Output the [X, Y] coordinate of the center of the cell containing the given text.  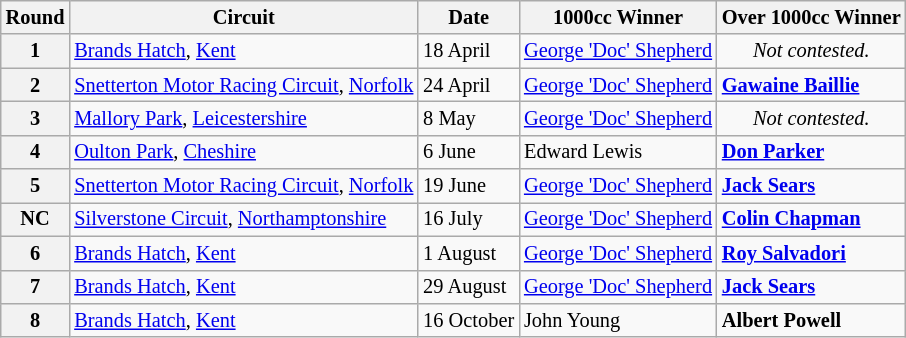
1 August [468, 253]
Don Parker [812, 152]
Date [468, 17]
29 August [468, 287]
7 [36, 287]
Round [36, 17]
18 April [468, 51]
8 May [468, 118]
Roy Salvadori [812, 253]
Colin Chapman [812, 219]
Over 1000cc Winner [812, 17]
5 [36, 186]
Silverstone Circuit, Northamptonshire [244, 219]
4 [36, 152]
1000cc Winner [618, 17]
24 April [468, 85]
Oulton Park, Cheshire [244, 152]
1 [36, 51]
6 June [468, 152]
6 [36, 253]
Albert Powell [812, 320]
Mallory Park, Leicestershire [244, 118]
Edward Lewis [618, 152]
8 [36, 320]
16 July [468, 219]
19 June [468, 186]
NC [36, 219]
Gawaine Baillie [812, 85]
3 [36, 118]
John Young [618, 320]
16 October [468, 320]
2 [36, 85]
Circuit [244, 17]
